Scan for the cell matching the given text and deliver its (X, Y) coordinate at center. 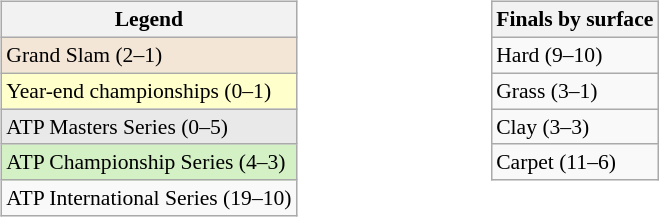
Grass (3–1) (574, 91)
Clay (3–3) (574, 127)
Year-end championships (0–1) (148, 91)
Finals by surface (574, 20)
ATP Masters Series (0–5) (148, 127)
ATP Championship Series (4–3) (148, 162)
Hard (9–10) (574, 55)
ATP International Series (19–10) (148, 198)
Carpet (11–6) (574, 162)
Grand Slam (2–1) (148, 55)
Legend (148, 20)
